For the text-containing cell, return its midpoint in (X, Y) coordinate format. 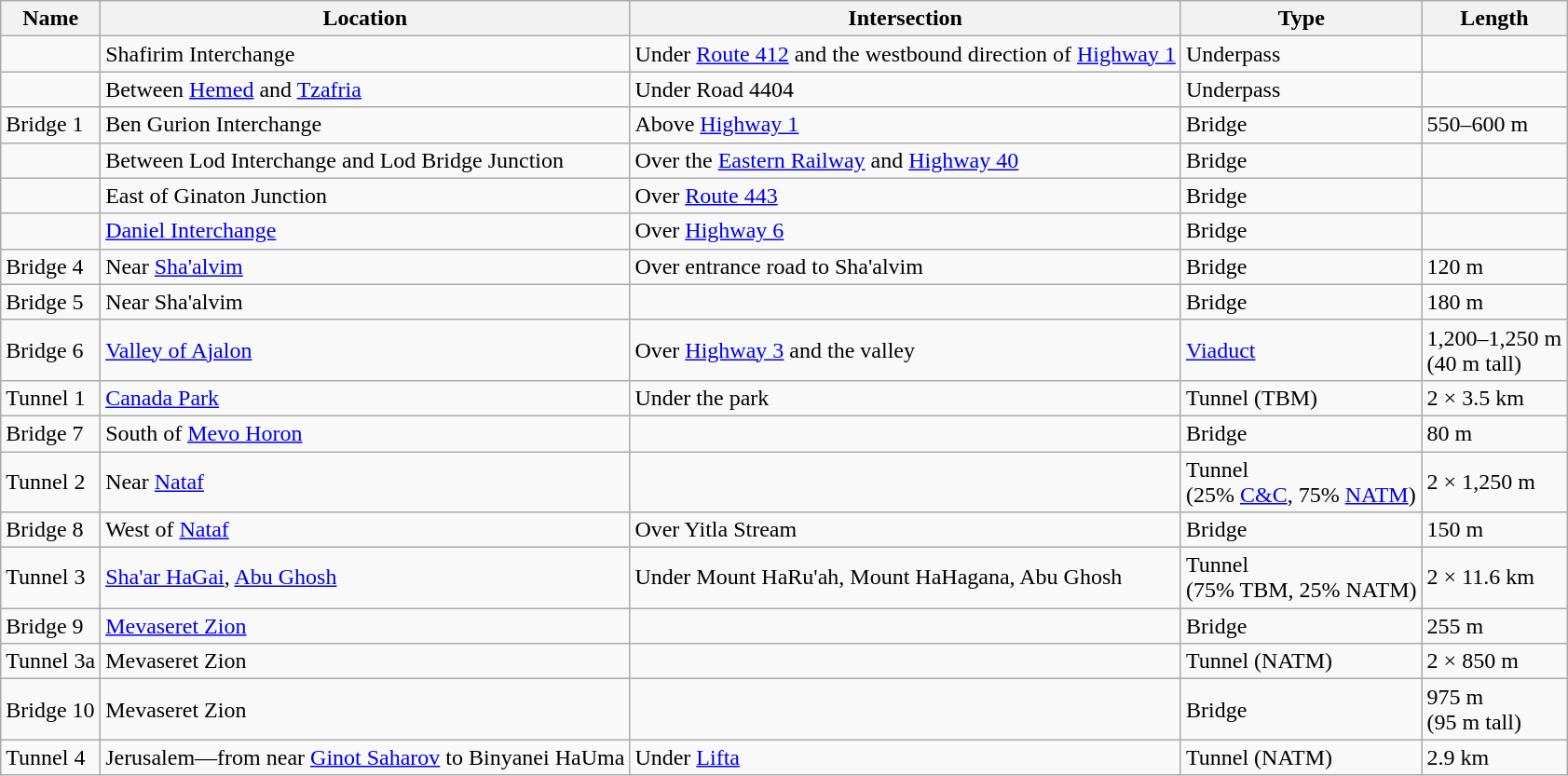
550–600 m (1494, 125)
South of Mevo Horon (365, 433)
1,200–1,250 m(40 m tall) (1494, 350)
Tunnel 2 (50, 481)
East of Ginaton Junction (365, 196)
Viaduct (1301, 350)
Tunnel 4 (50, 757)
Shafirim Interchange (365, 54)
Over Route 443 (906, 196)
Bridge 4 (50, 266)
Under Road 4404 (906, 89)
Over Highway 3 and the valley (906, 350)
West of Nataf (365, 530)
Valley of Ajalon (365, 350)
Under Route 412 and the westbound direction of Highway 1 (906, 54)
Name (50, 19)
Over Highway 6 (906, 231)
Type (1301, 19)
180 m (1494, 302)
Location (365, 19)
Sha'ar HaGai, Abu Ghosh (365, 578)
Bridge 9 (50, 626)
Intersection (906, 19)
Bridge 6 (50, 350)
Under Lifta (906, 757)
Under the park (906, 398)
Bridge 7 (50, 433)
Tunnel 1 (50, 398)
Bridge 1 (50, 125)
2 × 11.6 km (1494, 578)
Bridge 10 (50, 710)
Length (1494, 19)
Jerusalem—from near Ginot Saharov to Binyanei HaUma (365, 757)
975 m(95 m tall) (1494, 710)
2 × 850 m (1494, 661)
Between Lod Interchange and Lod Bridge Junction (365, 160)
Tunnel 3a (50, 661)
Tunnel(25% C&C, 75% NATM) (1301, 481)
2 × 3.5 km (1494, 398)
Near Nataf (365, 481)
Ben Gurion Interchange (365, 125)
Bridge 8 (50, 530)
Over entrance road to Sha'alvim (906, 266)
80 m (1494, 433)
Daniel Interchange (365, 231)
255 m (1494, 626)
Between Hemed and Tzafria (365, 89)
Tunnel 3 (50, 578)
Tunnel(75% TBM, 25% NATM) (1301, 578)
150 m (1494, 530)
Bridge 5 (50, 302)
Over the Eastern Railway and Highway 40 (906, 160)
Canada Park (365, 398)
Above Highway 1 (906, 125)
Tunnel (TBM) (1301, 398)
2 × 1,250 m (1494, 481)
Over Yitla Stream (906, 530)
120 m (1494, 266)
2.9 km (1494, 757)
Under Mount HaRu'ah, Mount HaHagana, Abu Ghosh (906, 578)
